Capture the cell that displays the provided text and extract its (X, Y) central coordinate. 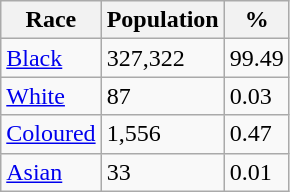
% (256, 20)
33 (162, 172)
Race (51, 20)
Black (51, 58)
327,322 (162, 58)
1,556 (162, 134)
0.01 (256, 172)
Population (162, 20)
87 (162, 96)
White (51, 96)
Asian (51, 172)
99.49 (256, 58)
0.03 (256, 96)
0.47 (256, 134)
Coloured (51, 134)
